Pinpoint the cell where the given text exists, returning its [X, Y] midpoint coordinate. 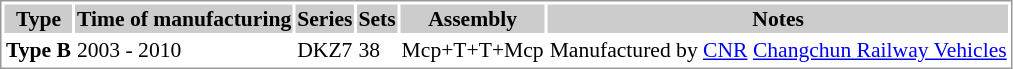
DKZ7 [325, 50]
Manufactured by CNR Changchun Railway Vehicles [778, 50]
Sets [377, 18]
Mcp+T+T+Mcp [472, 50]
Series [325, 18]
Type [38, 18]
38 [377, 50]
2003 - 2010 [184, 50]
Type B [38, 50]
Time of manufacturing [184, 18]
Assembly [472, 18]
Notes [778, 18]
